Search for the cell housing the specified text and yield its [x, y] center coordinate. 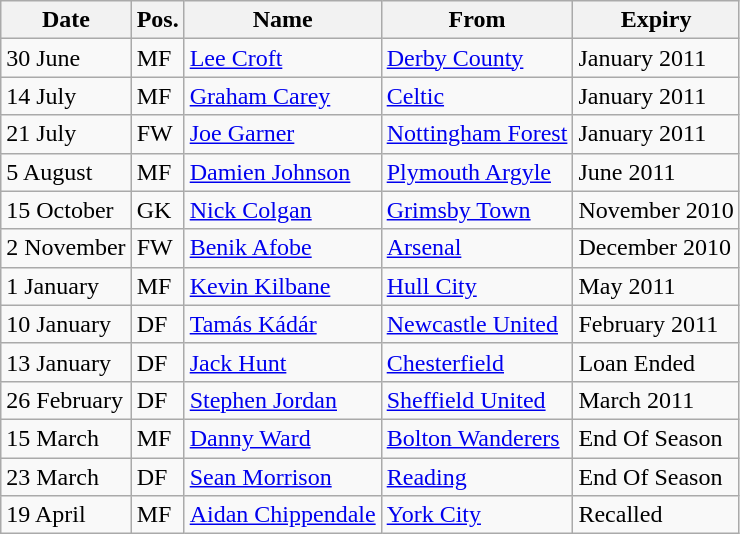
Chesterfield [477, 362]
February 2011 [656, 324]
Name [282, 20]
Graham Carey [282, 96]
14 July [66, 96]
23 March [66, 477]
June 2011 [656, 172]
Derby County [477, 58]
Arsenal [477, 248]
26 February [66, 400]
Nick Colgan [282, 210]
Lee Croft [282, 58]
Celtic [477, 96]
Nottingham Forest [477, 134]
Newcastle United [477, 324]
Aidan Chippendale [282, 515]
Benik Afobe [282, 248]
2 November [66, 248]
Grimsby Town [477, 210]
1 January [66, 286]
November 2010 [656, 210]
21 July [66, 134]
Hull City [477, 286]
5 August [66, 172]
Sean Morrison [282, 477]
Danny Ward [282, 438]
Jack Hunt [282, 362]
Kevin Kilbane [282, 286]
From [477, 20]
Recalled [656, 515]
Loan Ended [656, 362]
13 January [66, 362]
May 2011 [656, 286]
15 October [66, 210]
Stephen Jordan [282, 400]
March 2011 [656, 400]
30 June [66, 58]
10 January [66, 324]
Pos. [158, 20]
Sheffield United [477, 400]
York City [477, 515]
Damien Johnson [282, 172]
Plymouth Argyle [477, 172]
GK [158, 210]
Bolton Wanderers [477, 438]
Expiry [656, 20]
December 2010 [656, 248]
Joe Garner [282, 134]
Tamás Kádár [282, 324]
19 April [66, 515]
15 March [66, 438]
Date [66, 20]
Reading [477, 477]
